Identify which cell holds the provided text, then report its [x, y] central coordinate. 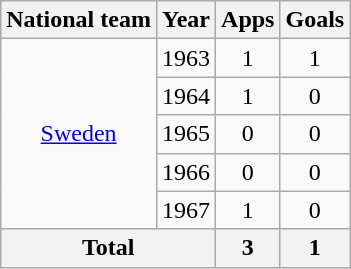
Year [186, 20]
1965 [186, 134]
Total [108, 248]
Sweden [79, 134]
1963 [186, 58]
1966 [186, 172]
Goals [315, 20]
National team [79, 20]
3 [248, 248]
1967 [186, 210]
Apps [248, 20]
1964 [186, 96]
